Detect which cell encompasses the target text, then output its [x, y] center coordinate. 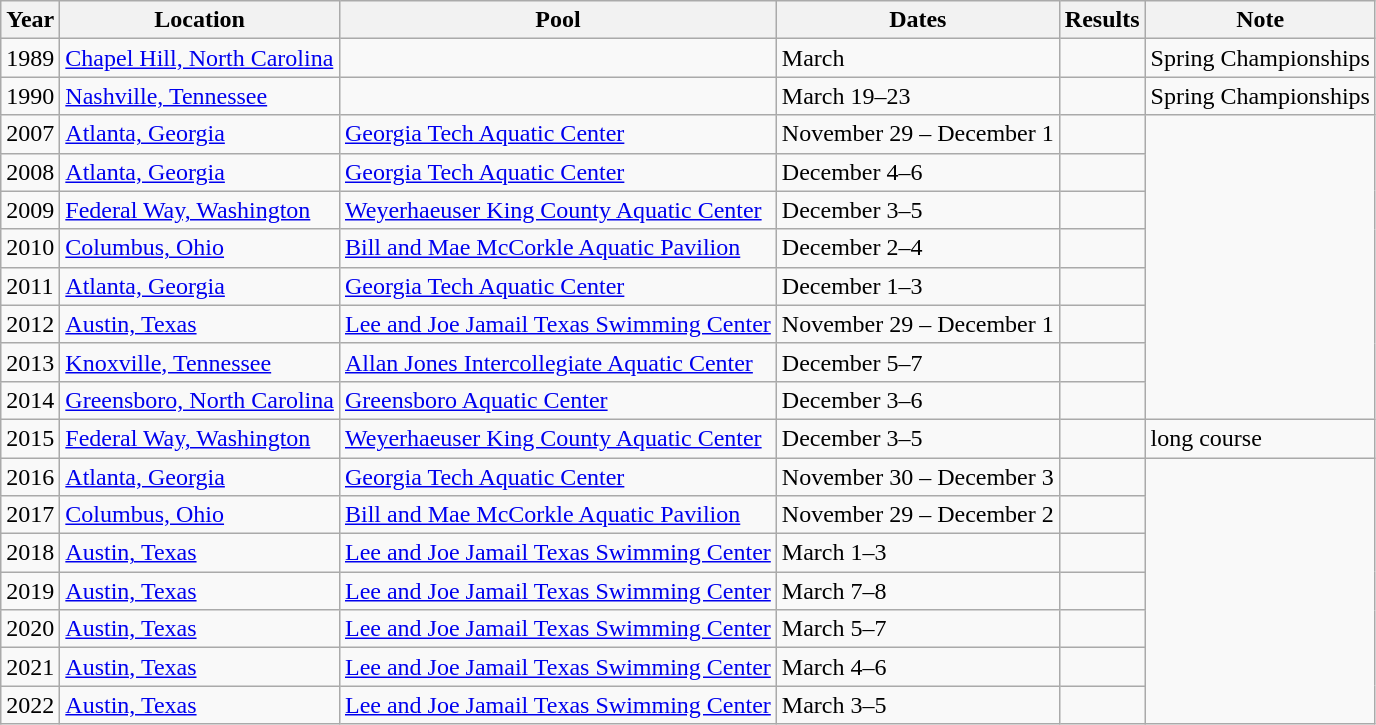
December 2–4 [918, 248]
March 4–6 [918, 667]
1990 [30, 96]
December 4–6 [918, 172]
2021 [30, 667]
Dates [918, 20]
March 7–8 [918, 591]
2011 [30, 286]
March 19–23 [918, 96]
December 5–7 [918, 362]
March 1–3 [918, 553]
2010 [30, 248]
long course [1260, 438]
November 29 – December 2 [918, 515]
Location [200, 20]
Chapel Hill, North Carolina [200, 58]
2008 [30, 172]
Pool [558, 20]
1989 [30, 58]
Results [1102, 20]
2020 [30, 629]
2017 [30, 515]
Nashville, Tennessee [200, 96]
March 5–7 [918, 629]
2007 [30, 134]
Note [1260, 20]
2014 [30, 400]
2018 [30, 553]
December 3–6 [918, 400]
Allan Jones Intercollegiate Aquatic Center [558, 362]
Greensboro, North Carolina [200, 400]
Knoxville, Tennessee [200, 362]
2019 [30, 591]
2016 [30, 477]
March 3–5 [918, 705]
Year [30, 20]
December 1–3 [918, 286]
2013 [30, 362]
2009 [30, 210]
November 30 – December 3 [918, 477]
March [918, 58]
2015 [30, 438]
2022 [30, 705]
Greensboro Aquatic Center [558, 400]
2012 [30, 324]
